Extract the (x, y) coordinate from the center of the cell holding the provided text.  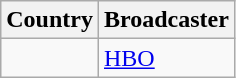
HBO (166, 58)
Broadcaster (166, 20)
Country (50, 20)
